Output the [x, y] coordinate of the center of the cell containing the given text.  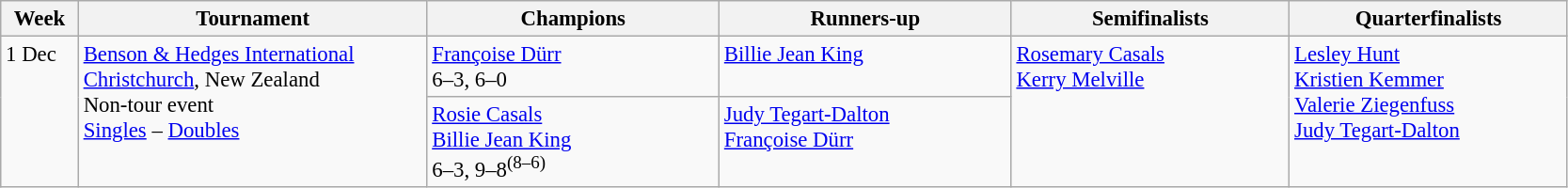
Quarterfinalists [1429, 19]
Tournament [252, 19]
Rosemary Casals Kerry Melville [1150, 113]
1 Dec [40, 113]
Françoise Dürr 6–3, 6–0 [574, 68]
Judy Tegart-Dalton Françoise Dürr [865, 142]
Benson & Hedges InternationalChristchurch, New ZealandNon-tour event Singles – Doubles [252, 113]
Billie Jean King [865, 68]
Rosie Casals Billie Jean King6–3, 9–8(8–6) [574, 142]
Runners-up [865, 19]
Semifinalists [1150, 19]
Champions [574, 19]
Week [40, 19]
Lesley Hunt Kristien Kemmer Valerie Ziegenfuss Judy Tegart-Dalton [1429, 113]
